Output the [x, y] coordinate of the center of the cell containing the given text.  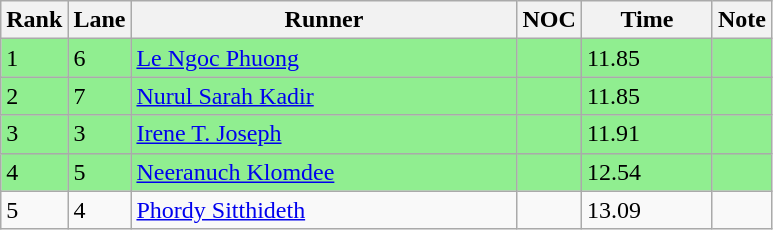
11.91 [646, 134]
Time [646, 20]
Le Ngoc Phuong [324, 58]
NOC [549, 20]
Rank [34, 20]
Irene T. Joseph [324, 134]
12.54 [646, 172]
7 [100, 96]
Note [742, 20]
1 [34, 58]
Runner [324, 20]
2 [34, 96]
Neeranuch Klomdee [324, 172]
Nurul Sarah Kadir [324, 96]
6 [100, 58]
13.09 [646, 210]
Phordy Sitthideth [324, 210]
Lane [100, 20]
